From the cell containing the given text, extract its center point as [X, Y] coordinate. 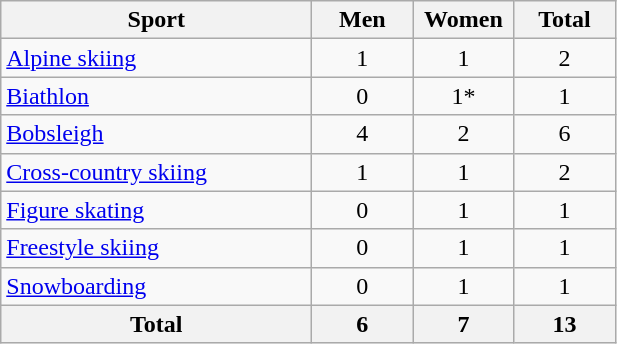
7 [464, 324]
4 [362, 134]
Alpine skiing [156, 58]
Snowboarding [156, 286]
Men [362, 20]
Sport [156, 20]
13 [564, 324]
Women [464, 20]
Figure skating [156, 210]
Bobsleigh [156, 134]
Biathlon [156, 96]
Cross-country skiing [156, 172]
1* [464, 96]
Freestyle skiing [156, 248]
